Return the (x, y) coordinate for the center point of the cell that contains the specified text.  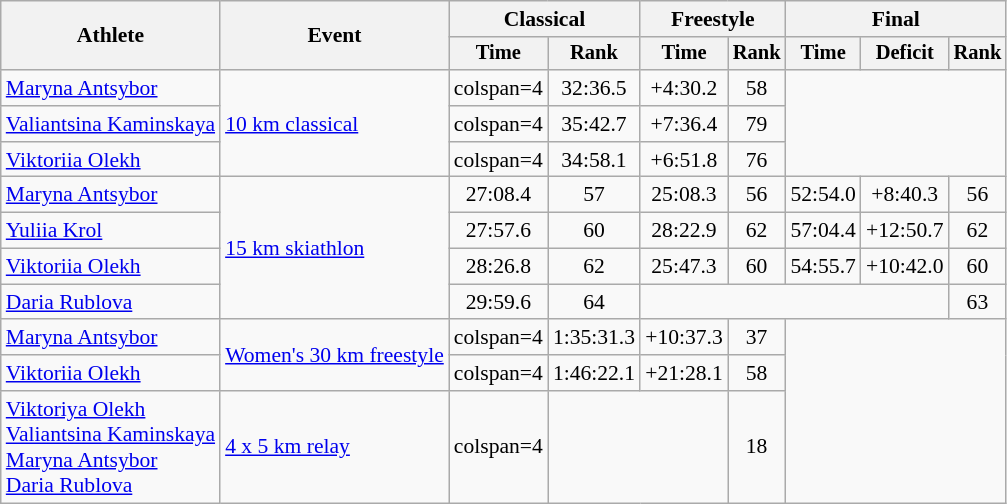
Final (896, 19)
Athlete (110, 36)
Yuliia Krol (110, 231)
27:08.4 (498, 195)
10 km classical (334, 124)
Valiantsina Kaminskaya (110, 124)
Women's 30 km freestyle (334, 356)
+4:30.2 (684, 88)
57:04.4 (822, 231)
28:22.9 (684, 231)
27:57.6 (498, 231)
64 (594, 302)
+6:51.8 (684, 160)
37 (757, 338)
25:08.3 (684, 195)
76 (757, 160)
Classical (544, 19)
54:55.7 (822, 267)
Freestyle (712, 19)
+8:40.3 (905, 195)
1:35:31.3 (594, 338)
+12:50.7 (905, 231)
52:54.0 (822, 195)
4 x 5 km relay (334, 447)
+10:42.0 (905, 267)
63 (978, 302)
32:36.5 (594, 88)
57 (594, 195)
Viktoriya OlekhValiantsina KaminskayaMaryna AntsyborDaria Rublova (110, 447)
Daria Rublova (110, 302)
1:46:22.1 (594, 373)
18 (757, 447)
29:59.6 (498, 302)
Deficit (905, 54)
79 (757, 124)
+21:28.1 (684, 373)
Event (334, 36)
+10:37.3 (684, 338)
35:42.7 (594, 124)
25:47.3 (684, 267)
28:26.8 (498, 267)
+7:36.4 (684, 124)
34:58.1 (594, 160)
15 km skiathlon (334, 248)
